Provide the (X, Y) coordinate of the cell's center where the given text is located.  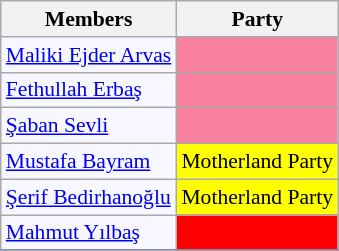
Party (257, 19)
Mustafa Bayram (89, 162)
Şerif Bedirhanoğlu (89, 197)
Members (89, 19)
Fethullah Erbaş (89, 90)
Maliki Ejder Arvas (89, 55)
Mahmut Yılbaş (89, 233)
Şaban Sevli (89, 126)
